Provide the [X, Y] coordinate of the cell's center where the given text is located.  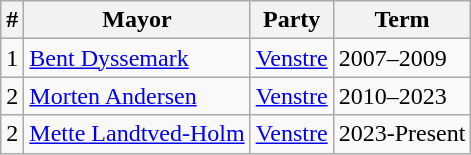
Morten Andersen [137, 96]
# [12, 20]
2010–2023 [402, 96]
Mette Landtved-Holm [137, 134]
1 [12, 58]
Bent Dyssemark [137, 58]
2007–2009 [402, 58]
Term [402, 20]
2023-Present [402, 134]
Mayor [137, 20]
Party [292, 20]
